Provide the (X, Y) coordinate of the cell's center where the given text is located.  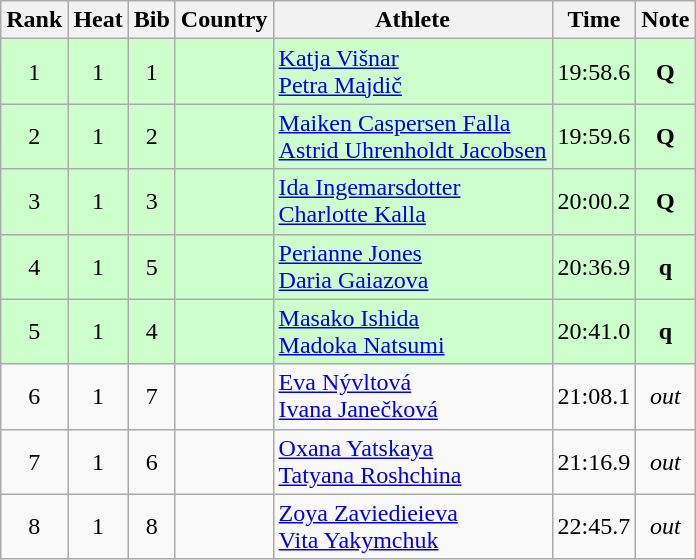
Heat (98, 20)
22:45.7 (594, 526)
20:36.9 (594, 266)
Note (666, 20)
Rank (34, 20)
21:16.9 (594, 462)
Oxana YatskayaTatyana Roshchina (412, 462)
Country (224, 20)
Katja VišnarPetra Majdič (412, 72)
21:08.1 (594, 396)
Time (594, 20)
Eva NývltováIvana Janečková (412, 396)
Maiken Caspersen FallaAstrid Uhrenholdt Jacobsen (412, 136)
20:41.0 (594, 332)
Bib (152, 20)
Ida IngemarsdotterCharlotte Kalla (412, 202)
Athlete (412, 20)
19:59.6 (594, 136)
20:00.2 (594, 202)
Masako IshidaMadoka Natsumi (412, 332)
19:58.6 (594, 72)
Perianne JonesDaria Gaiazova (412, 266)
Zoya ZaviedieievaVita Yakymchuk (412, 526)
